Find where the given text appears and provide that cell's center as (x, y) coordinate. 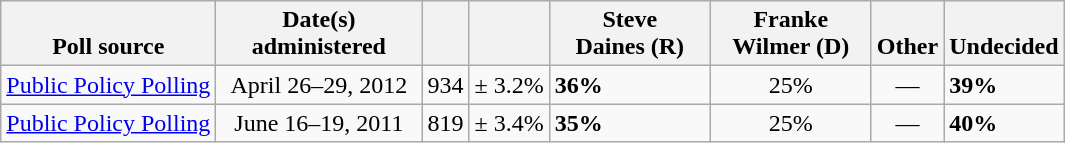
819 (446, 123)
Undecided (1004, 34)
April 26–29, 2012 (319, 85)
Poll source (108, 34)
40% (1004, 123)
39% (1004, 85)
± 3.2% (509, 85)
934 (446, 85)
35% (630, 123)
FrankeWilmer (D) (790, 34)
June 16–19, 2011 (319, 123)
Other (907, 34)
SteveDaines (R) (630, 34)
± 3.4% (509, 123)
Date(s)administered (319, 34)
36% (630, 85)
